Find where the given text appears and provide that cell's center as (X, Y) coordinate. 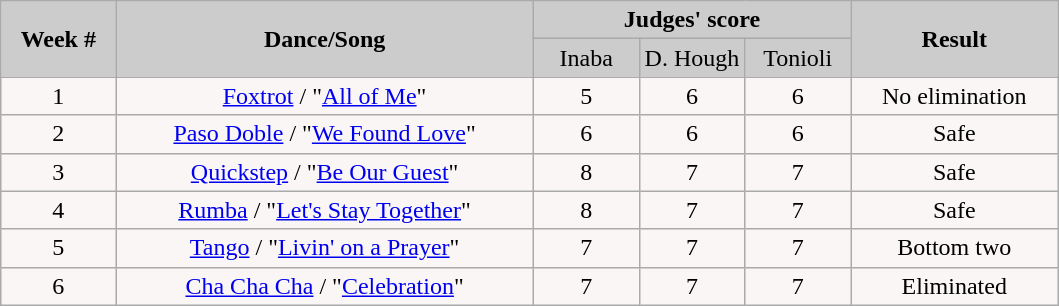
Foxtrot / "All of Me" (325, 96)
Week # (58, 39)
4 (58, 210)
No elimination (954, 96)
Cha Cha Cha / "Celebration" (325, 286)
Eliminated (954, 286)
Tonioli (798, 58)
Paso Doble / "We Found Love" (325, 134)
2 (58, 134)
Quickstep / "Be Our Guest" (325, 172)
Judges' score (692, 20)
Rumba / "Let's Stay Together" (325, 210)
Inaba (586, 58)
Result (954, 39)
3 (58, 172)
1 (58, 96)
Bottom two (954, 248)
Dance/Song (325, 39)
D. Hough (692, 58)
Tango / "Livin' on a Prayer" (325, 248)
